Extract the [X, Y] coordinate from the center of the cell holding the provided text.  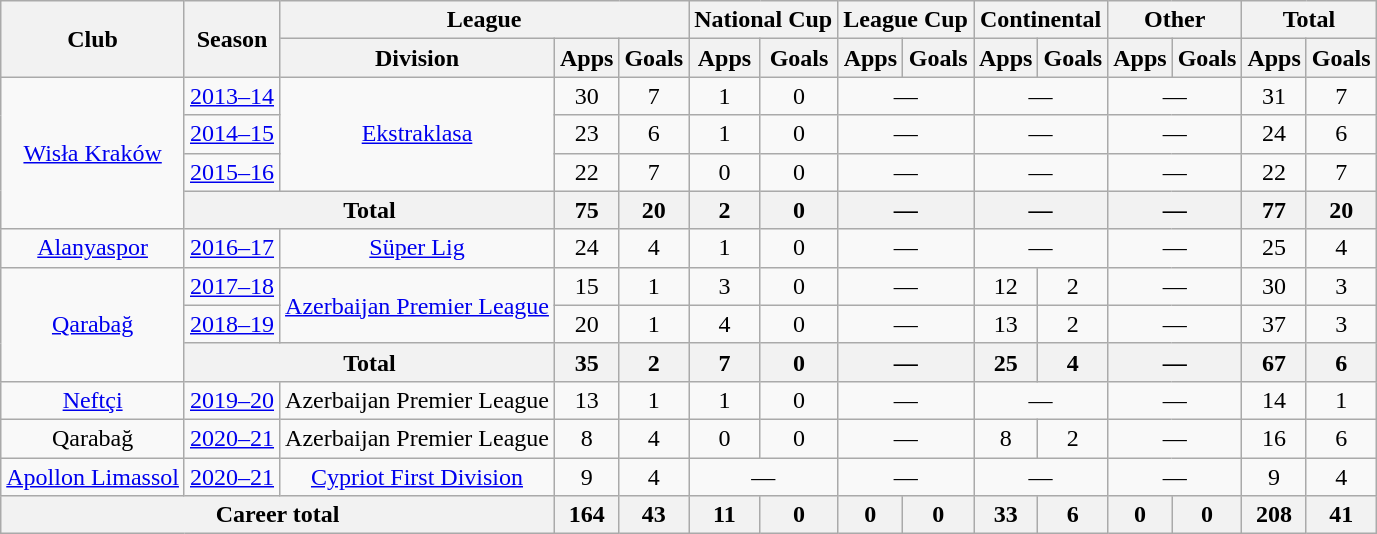
75 [586, 210]
2015–16 [232, 172]
Alanyaspor [93, 248]
2013–14 [232, 96]
23 [586, 134]
31 [1274, 96]
2016–17 [232, 248]
164 [586, 515]
2014–15 [232, 134]
16 [1274, 438]
National Cup [764, 20]
Club [93, 39]
2017–18 [232, 286]
35 [586, 362]
67 [1274, 362]
Ekstraklasa [418, 134]
Season [232, 39]
2019–20 [232, 400]
2018–19 [232, 324]
Career total [278, 515]
Neftçi [93, 400]
15 [586, 286]
43 [654, 515]
14 [1274, 400]
Division [418, 58]
41 [1341, 515]
12 [1006, 286]
Wisła Kraków [93, 153]
Süper Lig [418, 248]
League [484, 20]
37 [1274, 324]
Other [1175, 20]
208 [1274, 515]
33 [1006, 515]
Continental [1041, 20]
11 [725, 515]
League Cup [906, 20]
Cypriot First Division [418, 477]
Apollon Limassol [93, 477]
77 [1274, 210]
